Provide the [x, y] coordinate of the cell's center where the given text is located.  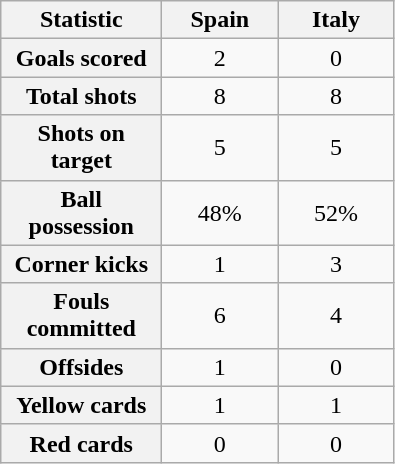
48% [220, 212]
52% [336, 212]
Statistic [82, 20]
4 [336, 316]
Shots on target [82, 148]
2 [220, 58]
Ball possession [82, 212]
Goals scored [82, 58]
3 [336, 264]
Offsides [82, 367]
Corner kicks [82, 264]
Italy [336, 20]
Total shots [82, 96]
Yellow cards [82, 405]
Red cards [82, 443]
Fouls committed [82, 316]
6 [220, 316]
Spain [220, 20]
